Return the [X, Y] coordinate for the center point of the cell that contains the specified text.  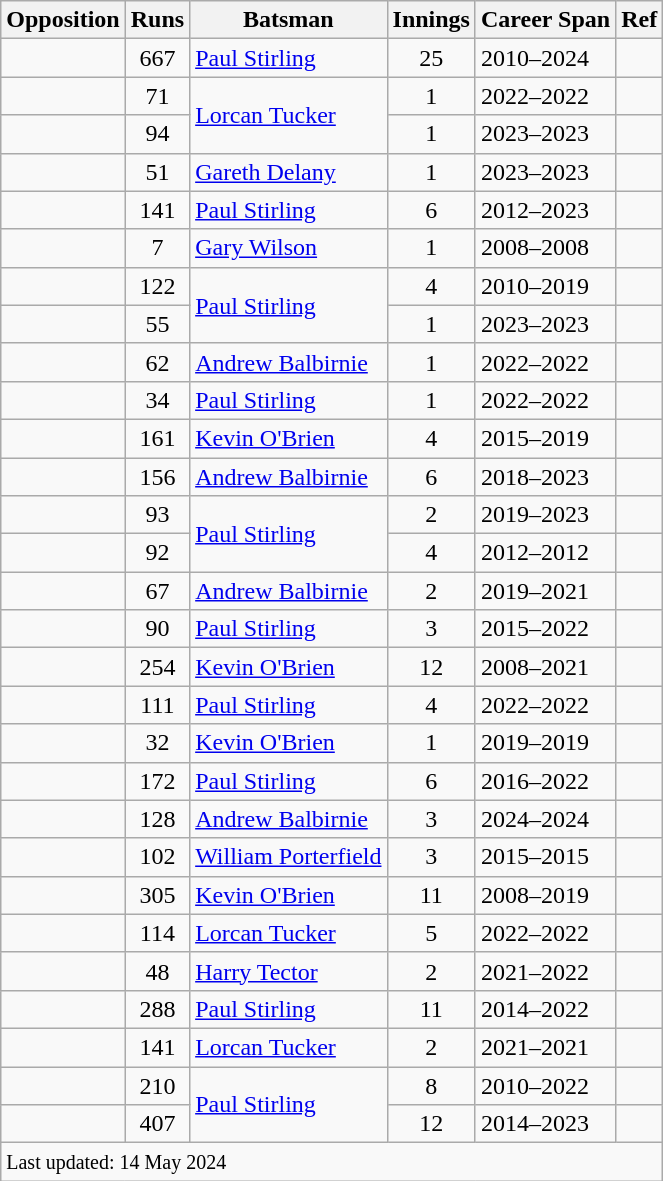
Innings [431, 20]
305 [157, 895]
51 [157, 172]
2014–2023 [545, 1124]
2024–2024 [545, 819]
128 [157, 819]
172 [157, 781]
7 [157, 248]
Career Span [545, 20]
122 [157, 286]
8 [431, 1085]
156 [157, 477]
2015–2015 [545, 857]
2019–2023 [545, 515]
161 [157, 438]
2008–2008 [545, 248]
Gary Wilson [288, 248]
2010–2019 [545, 286]
Ref [640, 20]
Opposition [63, 20]
2010–2022 [545, 1085]
114 [157, 933]
32 [157, 743]
5 [431, 933]
254 [157, 667]
2021–2021 [545, 1047]
Gareth Delany [288, 172]
34 [157, 400]
Runs [157, 20]
92 [157, 553]
2008–2019 [545, 895]
102 [157, 857]
2015–2022 [545, 629]
55 [157, 324]
67 [157, 591]
407 [157, 1124]
2008–2021 [545, 667]
2012–2023 [545, 210]
2015–2019 [545, 438]
111 [157, 705]
2019–2019 [545, 743]
2016–2022 [545, 781]
94 [157, 134]
Last updated: 14 May 2024 [332, 1162]
2014–2022 [545, 1009]
2021–2022 [545, 971]
93 [157, 515]
2018–2023 [545, 477]
25 [431, 58]
Harry Tector [288, 971]
2010–2024 [545, 58]
210 [157, 1085]
Batsman [288, 20]
62 [157, 362]
2012–2012 [545, 553]
288 [157, 1009]
William Porterfield [288, 857]
90 [157, 629]
71 [157, 96]
2019–2021 [545, 591]
667 [157, 58]
48 [157, 971]
